Extract the [X, Y] coordinate from the center of the cell holding the provided text.  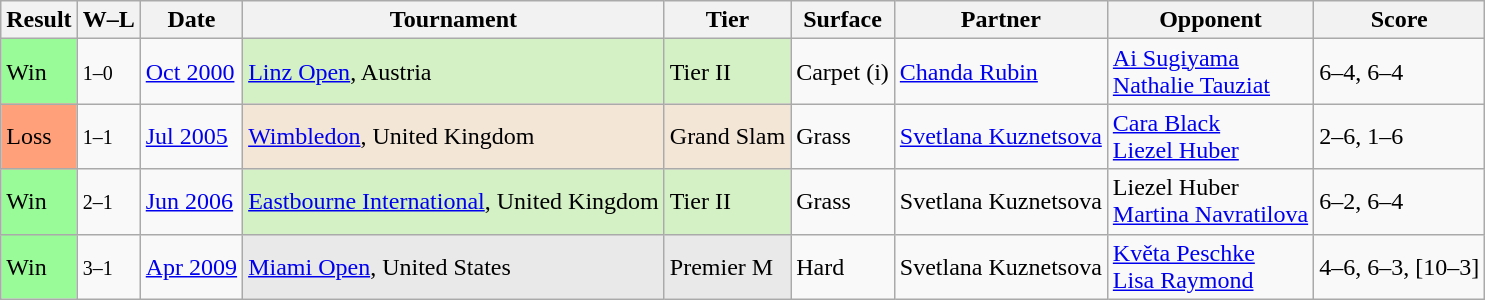
1–1 [108, 136]
2–6, 1–6 [1400, 136]
Liezel Huber Martina Navratilova [1210, 202]
Result [39, 20]
Loss [39, 136]
Oct 2000 [191, 72]
Květa Peschke Lisa Raymond [1210, 266]
Tournament [454, 20]
Linz Open, Austria [454, 72]
Carpet (i) [843, 72]
Partner [1000, 20]
Tier [727, 20]
Jul 2005 [191, 136]
Opponent [1210, 20]
Eastbourne International, United Kingdom [454, 202]
6–2, 6–4 [1400, 202]
Apr 2009 [191, 266]
3–1 [108, 266]
1–0 [108, 72]
Surface [843, 20]
Cara Black Liezel Huber [1210, 136]
Grand Slam [727, 136]
Jun 2006 [191, 202]
W–L [108, 20]
Date [191, 20]
6–4, 6–4 [1400, 72]
Hard [843, 266]
Chanda Rubin [1000, 72]
Score [1400, 20]
Miami Open, United States [454, 266]
2–1 [108, 202]
Premier M [727, 266]
Wimbledon, United Kingdom [454, 136]
Ai Sugiyama Nathalie Tauziat [1210, 72]
4–6, 6–3, [10–3] [1400, 266]
